From the cell containing the given text, extract its center point as [x, y] coordinate. 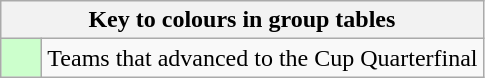
Teams that advanced to the Cup Quarterfinal [262, 58]
Key to colours in group tables [242, 20]
